From the cell containing the given text, extract its center point as [x, y] coordinate. 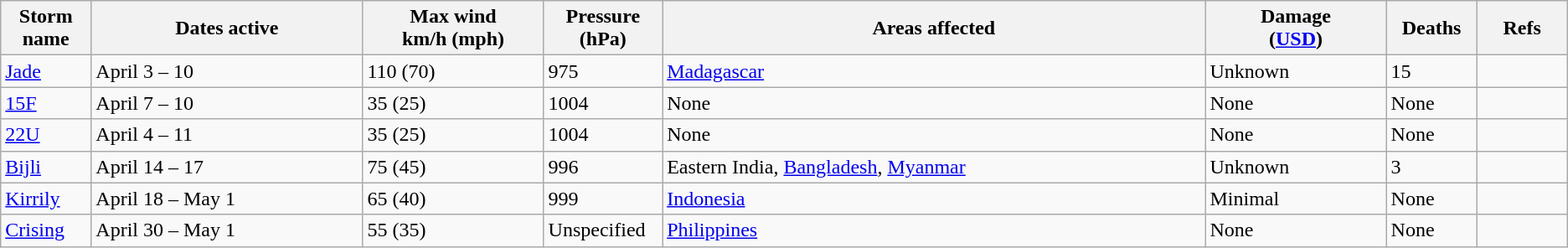
April 4 – 11 [227, 135]
15 [1431, 71]
Minimal [1296, 199]
April 3 – 10 [227, 71]
Deaths [1431, 28]
Storm name [46, 28]
75 (45) [453, 167]
Kirrily [46, 199]
April 14 – 17 [227, 167]
Bijli [46, 167]
110 (70) [453, 71]
55 (35) [453, 230]
Crising [46, 230]
975 [603, 71]
April 30 – May 1 [227, 230]
Madagascar [934, 71]
Philippines [934, 230]
Unspecified [603, 230]
April 18 – May 1 [227, 199]
Dates active [227, 28]
Pressure(hPa) [603, 28]
Max windkm/h (mph) [453, 28]
3 [1431, 167]
Indonesia [934, 199]
Areas affected [934, 28]
April 7 – 10 [227, 103]
22U [46, 135]
Jade [46, 71]
Refs [1522, 28]
15F [46, 103]
Damage(USD) [1296, 28]
999 [603, 199]
Eastern India, Bangladesh, Myanmar [934, 167]
996 [603, 167]
65 (40) [453, 199]
